From the cell containing the given text, extract its center point as (X, Y) coordinate. 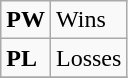
Losses (88, 58)
PL (26, 58)
PW (26, 20)
Wins (88, 20)
